Locate the cell with the specified text and output its [X, Y] center coordinate. 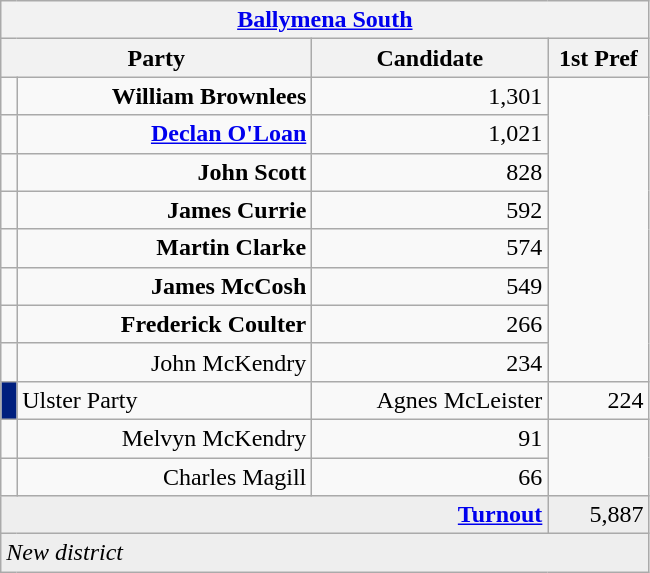
Melvyn McKendry [164, 438]
Ulster Party [164, 400]
828 [430, 172]
Ballymena South [325, 20]
James Currie [164, 210]
William Brownlees [164, 96]
New district [325, 553]
66 [430, 477]
592 [430, 210]
Candidate [430, 58]
1,301 [430, 96]
John Scott [164, 172]
Party [156, 58]
Declan O'Loan [164, 134]
1st Pref [598, 58]
Frederick Coulter [164, 324]
James McCosh [164, 286]
1,021 [430, 134]
Charles Magill [164, 477]
549 [430, 286]
266 [430, 324]
Turnout [274, 515]
574 [430, 248]
91 [430, 438]
224 [598, 400]
5,887 [598, 515]
Martin Clarke [164, 248]
Agnes McLeister [430, 400]
234 [430, 362]
John McKendry [164, 362]
